Locate the cell with the specified text and output its (x, y) center coordinate. 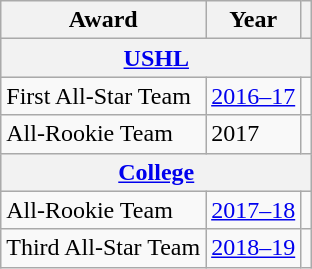
2017–18 (254, 210)
2016–17 (254, 96)
USHL (156, 58)
College (156, 172)
Year (254, 20)
2018–19 (254, 248)
Third All-Star Team (104, 248)
Award (104, 20)
2017 (254, 134)
First All-Star Team (104, 96)
